Provide the [x, y] coordinate of the cell's center where the given text is located.  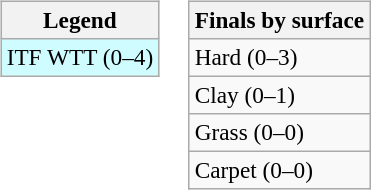
Grass (0–0) [279, 133]
Legend [80, 20]
Finals by surface [279, 20]
Clay (0–1) [279, 95]
ITF WTT (0–4) [80, 57]
Carpet (0–0) [279, 171]
Hard (0–3) [279, 57]
